Return the (x, y) coordinate for the center point of the cell that contains the specified text.  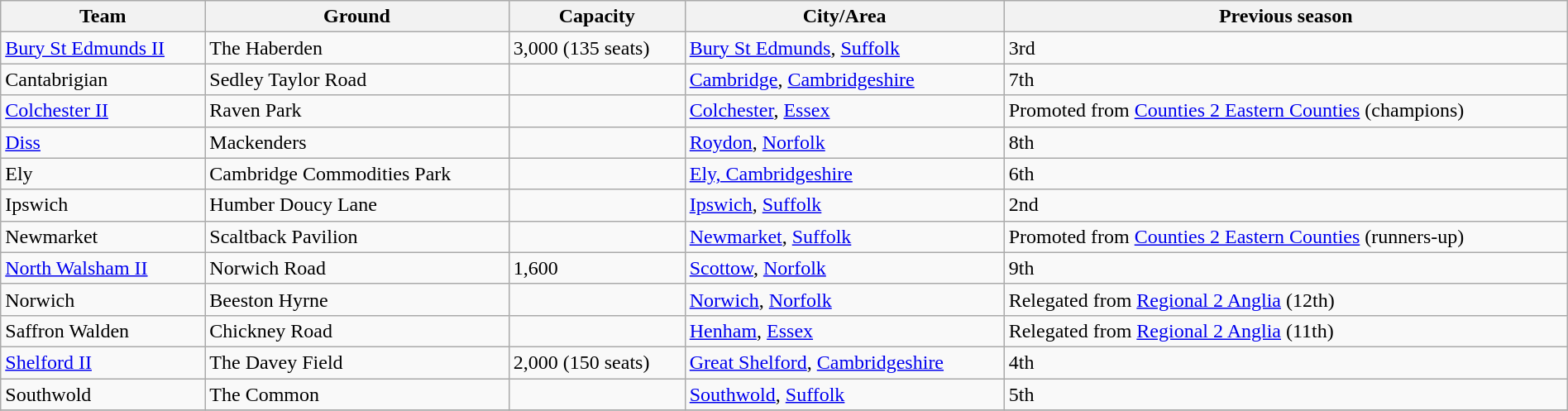
Diss (103, 142)
Newmarket, Suffolk (844, 237)
Norwich (103, 299)
Saffron Walden (103, 331)
Cambridge, Cambridgeshire (844, 79)
Chickney Road (357, 331)
Colchester II (103, 111)
Previous season (1285, 17)
9th (1285, 268)
Cantabrigian (103, 79)
Beeston Hyrne (357, 299)
Team (103, 17)
Henham, Essex (844, 331)
5th (1285, 394)
Ground (357, 17)
Southwold, Suffolk (844, 394)
3rd (1285, 48)
2,000 (150 seats) (597, 362)
1,600 (597, 268)
Humber Doucy Lane (357, 205)
City/Area (844, 17)
6th (1285, 174)
Promoted from Counties 2 Eastern Counties (champions) (1285, 111)
Raven Park (357, 111)
The Davey Field (357, 362)
4th (1285, 362)
Colchester, Essex (844, 111)
Ipswich (103, 205)
7th (1285, 79)
Newmarket (103, 237)
Cambridge Commodities Park (357, 174)
3,000 (135 seats) (597, 48)
2nd (1285, 205)
Mackenders (357, 142)
Relegated from Regional 2 Anglia (12th) (1285, 299)
North Walsham II (103, 268)
The Common (357, 394)
Sedley Taylor Road (357, 79)
8th (1285, 142)
Scaltback Pavilion (357, 237)
The Haberden (357, 48)
Bury St Edmunds II (103, 48)
Bury St Edmunds, Suffolk (844, 48)
Norwich Road (357, 268)
Shelford II (103, 362)
Ely (103, 174)
Capacity (597, 17)
Scottow, Norfolk (844, 268)
Ipswich, Suffolk (844, 205)
Great Shelford, Cambridgeshire (844, 362)
Southwold (103, 394)
Promoted from Counties 2 Eastern Counties (runners-up) (1285, 237)
Ely, Cambridgeshire (844, 174)
Norwich, Norfolk (844, 299)
Roydon, Norfolk (844, 142)
Relegated from Regional 2 Anglia (11th) (1285, 331)
